For the text-containing cell, return its midpoint in (X, Y) coordinate format. 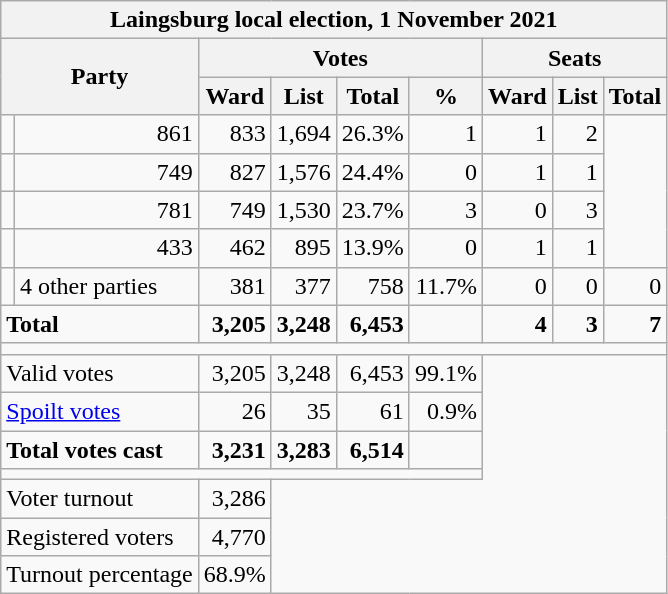
24.4% (372, 172)
26.3% (372, 134)
Votes (340, 58)
Turnout percentage (100, 575)
4,770 (234, 537)
Laingsburg local election, 1 November 2021 (334, 20)
61 (372, 411)
11.7% (446, 286)
4 other parties (106, 286)
0.9% (446, 411)
23.7% (372, 210)
7 (635, 324)
3,231 (234, 449)
1,694 (304, 134)
3,286 (234, 499)
68.9% (234, 575)
35 (304, 411)
895 (304, 248)
99.1% (446, 373)
1,576 (304, 172)
2 (578, 134)
433 (106, 248)
781 (106, 210)
758 (372, 286)
Seats (574, 58)
26 (234, 411)
Spoilt votes (100, 411)
Registered voters (100, 537)
Valid votes (100, 373)
381 (234, 286)
861 (106, 134)
Total votes cast (100, 449)
% (446, 96)
3,283 (304, 449)
13.9% (372, 248)
Party (100, 77)
462 (234, 248)
4 (517, 324)
Voter turnout (100, 499)
377 (304, 286)
827 (234, 172)
6,514 (372, 449)
833 (234, 134)
1,530 (304, 210)
